Return the [x, y] coordinate for the center point of the cell that contains the specified text.  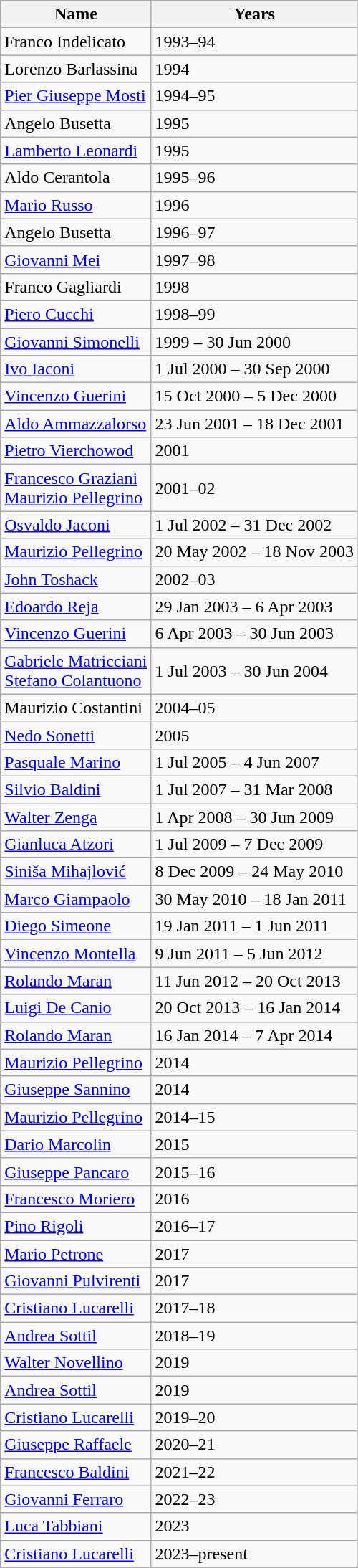
2020–21 [254, 1445]
8 Dec 2009 – 24 May 2010 [254, 872]
1994 [254, 69]
2002–03 [254, 579]
Giovanni Mei [76, 260]
11 Jun 2012 – 20 Oct 2013 [254, 981]
Edoardo Reja [76, 607]
Siniša Mihajlović [76, 872]
Mario Russo [76, 205]
Giovanni Ferraro [76, 1499]
Pietro Vierchowod [76, 451]
Giovanni Simonelli [76, 342]
Years [254, 14]
1 Apr 2008 – 30 Jun 2009 [254, 817]
Osvaldo Jaconi [76, 525]
6 Apr 2003 – 30 Jun 2003 [254, 634]
Luigi De Canio [76, 1008]
1998–99 [254, 314]
Pasquale Marino [76, 762]
Walter Zenga [76, 817]
Aldo Cerantola [76, 178]
30 May 2010 – 18 Jan 2011 [254, 899]
1999 – 30 Jun 2000 [254, 342]
Luca Tabbiani [76, 1526]
1 Jul 2009 – 7 Dec 2009 [254, 845]
Pino Rigoli [76, 1226]
23 Jun 2001 – 18 Dec 2001 [254, 424]
2023 [254, 1526]
19 Jan 2011 – 1 Jun 2011 [254, 926]
Gianluca Atzori [76, 845]
Walter Novellino [76, 1363]
1 Jul 2003 – 30 Jun 2004 [254, 671]
Marco Giampaolo [76, 899]
Francesco Baldini [76, 1472]
2004–05 [254, 708]
9 Jun 2011 – 5 Jun 2012 [254, 954]
Giuseppe Sannino [76, 1090]
29 Jan 2003 – 6 Apr 2003 [254, 607]
2017–18 [254, 1308]
Pier Giuseppe Mosti [76, 96]
2023–present [254, 1554]
2001–02 [254, 488]
2016–17 [254, 1226]
2015 [254, 1144]
1995–96 [254, 178]
2022–23 [254, 1499]
2018–19 [254, 1336]
Vincenzo Montella [76, 954]
Mario Petrone [76, 1254]
2019–20 [254, 1417]
16 Jan 2014 – 7 Apr 2014 [254, 1035]
2021–22 [254, 1472]
1994–95 [254, 96]
2005 [254, 735]
1 Jul 2000 – 30 Sep 2000 [254, 369]
Nedo Sonetti [76, 735]
1996–97 [254, 232]
2015–16 [254, 1172]
20 Oct 2013 – 16 Jan 2014 [254, 1008]
Aldo Ammazzalorso [76, 424]
Name [76, 14]
2016 [254, 1199]
Giuseppe Pancaro [76, 1172]
1997–98 [254, 260]
1996 [254, 205]
1 Jul 2002 – 31 Dec 2002 [254, 525]
John Toshack [76, 579]
Maurizio Costantini [76, 708]
1998 [254, 287]
20 May 2002 – 18 Nov 2003 [254, 552]
1 Jul 2005 – 4 Jun 2007 [254, 762]
Dario Marcolin [76, 1144]
Silvio Baldini [76, 789]
Francesco Moriero [76, 1199]
1993–94 [254, 42]
Piero Cucchi [76, 314]
Giovanni Pulvirenti [76, 1281]
Diego Simeone [76, 926]
2001 [254, 451]
Franco Indelicato [76, 42]
Gabriele MatriccianiStefano Colantuono [76, 671]
Ivo Iaconi [76, 369]
Lamberto Leonardi [76, 151]
Lorenzo Barlassina [76, 69]
2014–15 [254, 1117]
Francesco GrazianiMaurizio Pellegrino [76, 488]
Franco Gagliardi [76, 287]
Giuseppe Raffaele [76, 1445]
15 Oct 2000 – 5 Dec 2000 [254, 396]
1 Jul 2007 – 31 Mar 2008 [254, 789]
